Scan for the cell matching the given text and deliver its [x, y] coordinate at center. 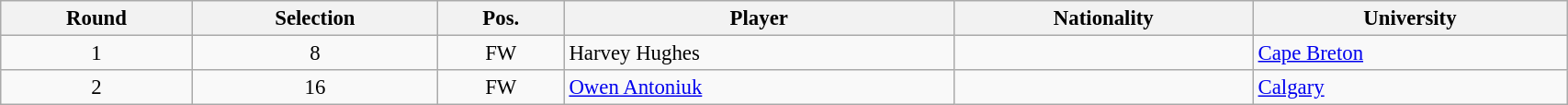
8 [314, 53]
Cape Breton [1409, 53]
Pos. [501, 18]
Round [97, 18]
Harvey Hughes [759, 53]
1 [97, 53]
Calgary [1409, 87]
Player [759, 18]
University [1409, 18]
2 [97, 87]
Owen Antoniuk [759, 87]
Nationality [1103, 18]
Selection [314, 18]
16 [314, 87]
